Output the (X, Y) coordinate of the center of the cell containing the given text.  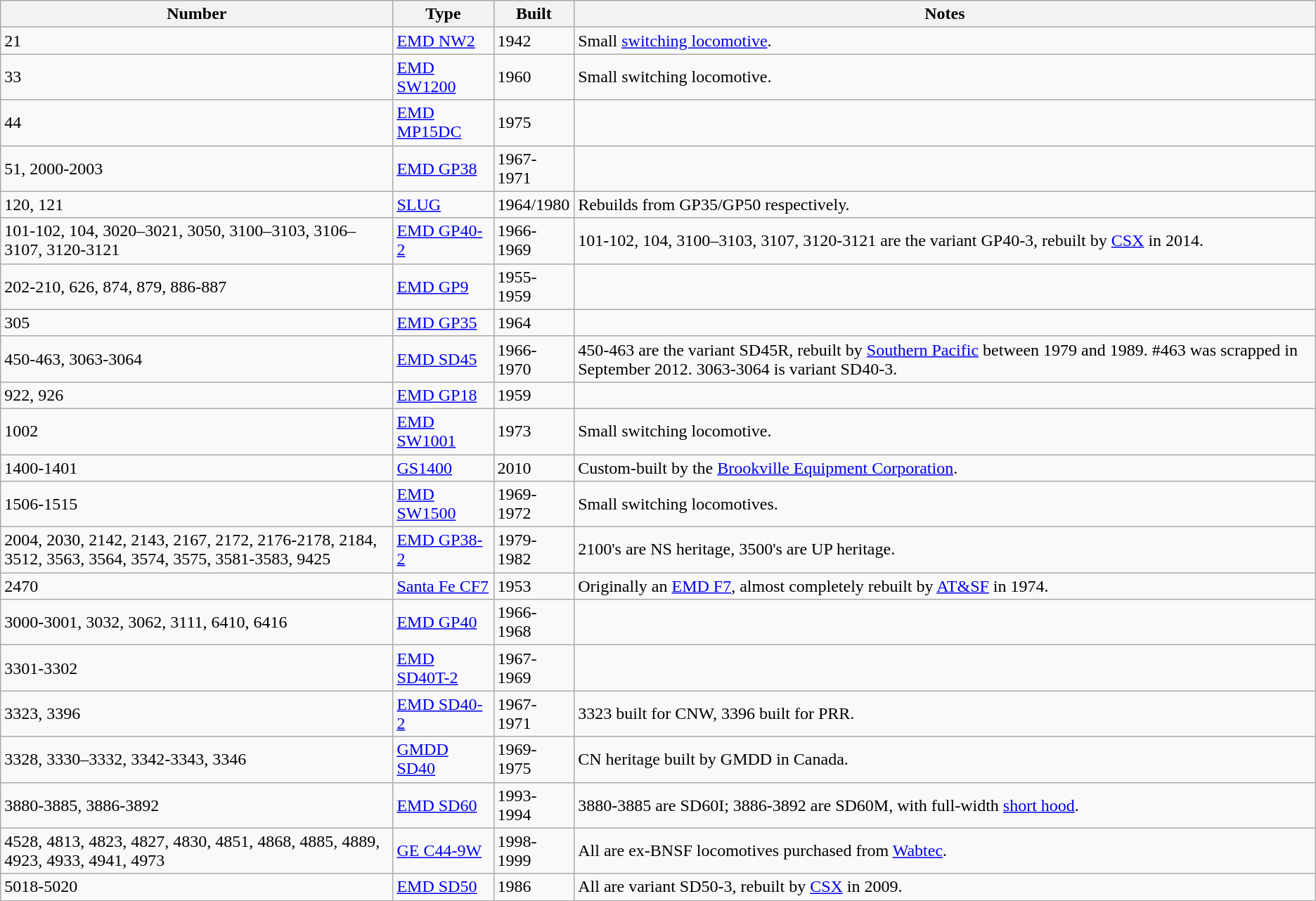
EMD SD50 (443, 887)
Small switching locomotives. (945, 505)
1400-1401 (197, 467)
EMD GP9 (443, 287)
33 (197, 77)
2004, 2030, 2142, 2143, 2167, 2172, 2176-2178, 2184,3512, 3563, 3564, 3574, 3575, 3581-3583, 9425 (197, 550)
1993-1994 (534, 805)
EMD GP40 (443, 623)
2010 (534, 467)
1960 (534, 77)
1979-1982 (534, 550)
GS1400 (443, 467)
1969-1975 (534, 759)
EMD SW1001 (443, 432)
2470 (197, 586)
1942 (534, 41)
EMD SD40-2 (443, 714)
51, 2000-2003 (197, 169)
Custom-built by the Brookville Equipment Corporation. (945, 467)
3323, 3396 (197, 714)
21 (197, 41)
101-102, 104, 3100–3103, 3107, 3120-3121 are the variant GP40-3, rebuilt by CSX in 2014. (945, 240)
GMDD SD40 (443, 759)
EMD SD45 (443, 358)
44 (197, 122)
3880-3885, 3886-3892 (197, 805)
120, 121 (197, 205)
3323 built for CNW, 3396 built for PRR. (945, 714)
EMD GP38-2 (443, 550)
Notes (945, 14)
EMD SW1200 (443, 77)
1959 (534, 395)
EMD GP38 (443, 169)
1975 (534, 122)
101-102, 104, 3020–3021, 3050, 3100–3103, 3106–3107, 3120-3121 (197, 240)
202-210, 626, 874, 879, 886-887 (197, 287)
SLUG (443, 205)
1506-1515 (197, 505)
3301-3302 (197, 668)
3000-3001, 3032, 3062, 3111, 6410, 6416 (197, 623)
EMD GP18 (443, 395)
1986 (534, 887)
1966-1968 (534, 623)
1973 (534, 432)
1966-1969 (534, 240)
305 (197, 323)
EMD MP15DC (443, 122)
All are ex-BNSF locomotives purchased from Wabtec. (945, 850)
450-463 are the variant SD45R, rebuilt by Southern Pacific between 1979 and 1989. #463 was scrapped in September 2012. 3063-3064 is variant SD40-3. (945, 358)
EMD SW1500 (443, 505)
Santa Fe CF7 (443, 586)
2100's are NS heritage, 3500's are UP heritage. (945, 550)
1964 (534, 323)
4528, 4813, 4823, 4827, 4830, 4851, 4868, 4885, 4889, 4923, 4933, 4941, 4973 (197, 850)
EMD GP40-2 (443, 240)
All are variant SD50-3, rebuilt by CSX in 2009. (945, 887)
CN heritage built by GMDD in Canada. (945, 759)
5018-5020 (197, 887)
Rebuilds from GP35/GP50 respectively. (945, 205)
1002 (197, 432)
Number (197, 14)
1998-1999 (534, 850)
3880-3885 are SD60I; 3886-3892 are SD60M, with full-width short hood. (945, 805)
Originally an EMD F7, almost completely rebuilt by AT&SF in 1974. (945, 586)
450-463, 3063-3064 (197, 358)
1967-1969 (534, 668)
GE C44-9W (443, 850)
1966-1970 (534, 358)
1964/1980 (534, 205)
Type (443, 14)
EMD GP35 (443, 323)
1969-1972 (534, 505)
Built (534, 14)
EMD NW2 (443, 41)
3328, 3330–3332, 3342-3343, 3346 (197, 759)
1955-1959 (534, 287)
EMD SD60 (443, 805)
EMD SD40T-2 (443, 668)
1953 (534, 586)
922, 926 (197, 395)
